Pinpoint the cell where the given text exists, returning its (x, y) midpoint coordinate. 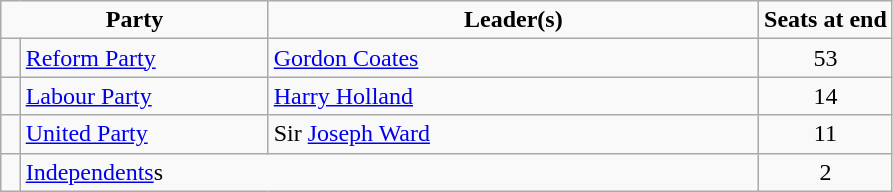
Independentss (389, 172)
Gordon Coates (513, 58)
Sir Joseph Ward (513, 134)
Leader(s) (513, 20)
Seats at end (826, 20)
United Party (144, 134)
14 (826, 96)
Reform Party (144, 58)
Labour Party (144, 96)
53 (826, 58)
Party (134, 20)
11 (826, 134)
2 (826, 172)
Harry Holland (513, 96)
